Output the (x, y) coordinate of the center of the cell containing the given text.  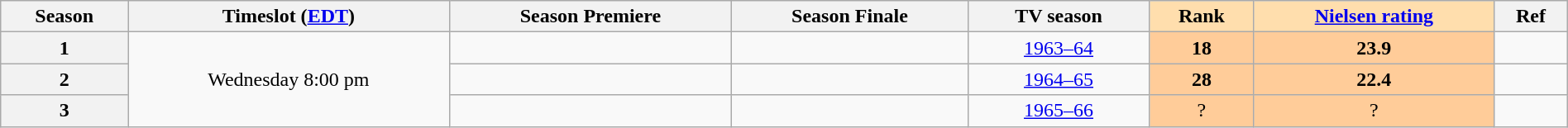
Season Premiere (590, 17)
TV season (1059, 17)
Wednesday 8:00 pm (289, 79)
Season (65, 17)
1963–64 (1059, 48)
18 (1202, 48)
1 (65, 48)
1964–65 (1059, 79)
28 (1202, 79)
23.9 (1374, 48)
2 (65, 79)
Timeslot (EDT) (289, 17)
Rank (1202, 17)
3 (65, 111)
22.4 (1374, 79)
1965–66 (1059, 111)
Nielsen rating (1374, 17)
Ref (1532, 17)
Season Finale (850, 17)
